For the text-containing cell, return its midpoint in [X, Y] coordinate format. 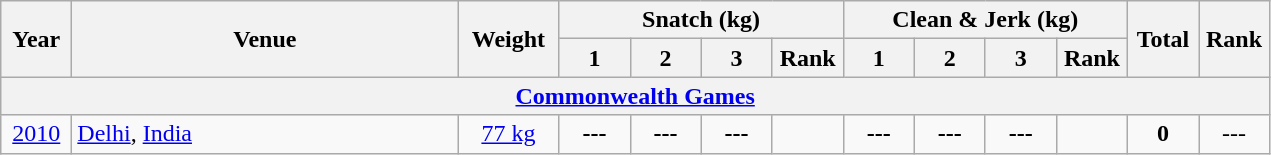
0 [1162, 134]
Total [1162, 39]
2010 [36, 134]
Clean & Jerk (kg) [985, 20]
Year [36, 39]
Weight [508, 39]
Snatch (kg) [701, 20]
Venue [265, 39]
Delhi, India [265, 134]
77 kg [508, 134]
Commonwealth Games [636, 96]
